Search for the cell housing the specified text and yield its (X, Y) center coordinate. 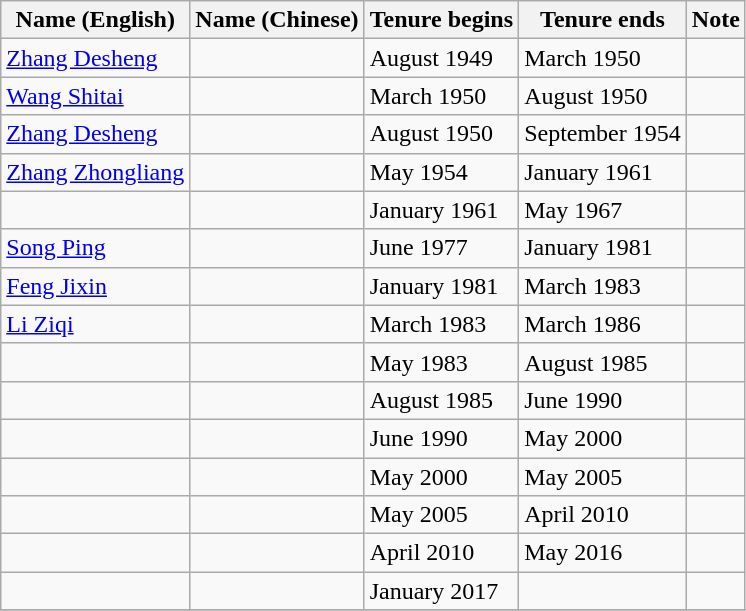
March 1986 (603, 324)
June 1977 (441, 248)
August 1949 (441, 58)
Note (716, 20)
Li Ziqi (96, 324)
Song Ping (96, 248)
Name (Chinese) (277, 20)
May 1967 (603, 210)
September 1954 (603, 134)
May 1954 (441, 172)
Tenure begins (441, 20)
Name (English) (96, 20)
January 2017 (441, 591)
May 1983 (441, 362)
Tenure ends (603, 20)
Wang Shitai (96, 96)
Feng Jixin (96, 286)
Zhang Zhongliang (96, 172)
May 2016 (603, 553)
